Capture the cell that displays the provided text and extract its [X, Y] central coordinate. 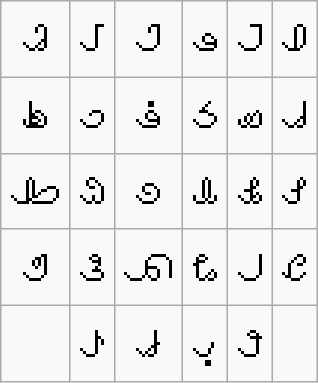
𐴅 [36, 39]
𐴙 [206, 343]
𐴆 [294, 115]
𐴎 [206, 191]
𐴌 [294, 191]
𐴑 [36, 191]
𐴔 [206, 267]
𐴀 [294, 39]
𐴄 [92, 39]
𐴖 [92, 267]
𐴈 [206, 115]
𐴃 [148, 39]
𐴐 [92, 191]
𐴇 [250, 115]
𐴊 [92, 115]
𐴉 [148, 115]
𐴍 [250, 191]
𐴂 [206, 39]
𐴁 [250, 39]
𐴛 [92, 343]
𐴏 [148, 191]
𐴋 [36, 115]
𐴗 [36, 267]
𐴓 [250, 267]
𐴚 [148, 343]
𐴕 [148, 267]
𐴘 [250, 343]
𐴒 [294, 267]
